Search for the cell housing the specified text and yield its (x, y) center coordinate. 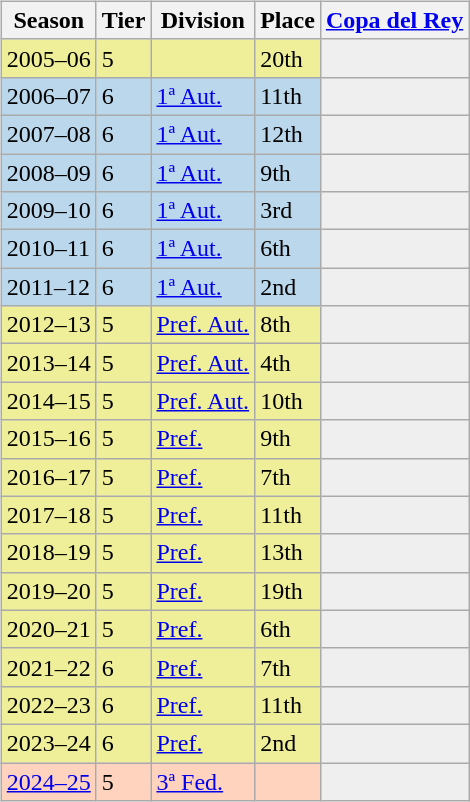
2005–06 (48, 58)
2006–07 (48, 96)
2012–13 (48, 325)
Season (48, 20)
13th (288, 553)
Copa del Rey (394, 20)
2020–21 (48, 629)
Tier (124, 20)
3rd (288, 211)
2024–25 (48, 781)
2021–22 (48, 667)
2016–17 (48, 477)
2009–10 (48, 211)
2015–16 (48, 439)
2019–20 (48, 591)
2010–11 (48, 249)
2008–09 (48, 173)
2022–23 (48, 705)
2023–24 (48, 743)
2018–19 (48, 553)
2011–12 (48, 287)
4th (288, 363)
8th (288, 325)
3ª Fed. (203, 781)
Place (288, 20)
2014–15 (48, 401)
19th (288, 591)
2007–08 (48, 134)
Division (203, 20)
10th (288, 401)
2013–14 (48, 363)
2017–18 (48, 515)
12th (288, 134)
20th (288, 58)
